Determine the [X, Y] coordinate at the center of the cell enclosing the given text.  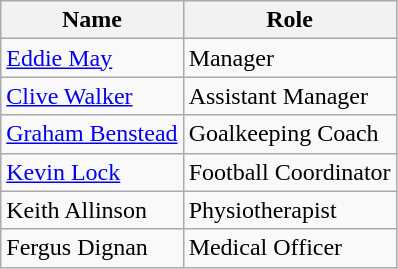
Role [290, 20]
Physiotherapist [290, 210]
Assistant Manager [290, 96]
Fergus Dignan [92, 248]
Name [92, 20]
Keith Allinson [92, 210]
Clive Walker [92, 96]
Graham Benstead [92, 134]
Football Coordinator [290, 172]
Goalkeeping Coach [290, 134]
Manager [290, 58]
Eddie May [92, 58]
Kevin Lock [92, 172]
Medical Officer [290, 248]
